Detect which cell encompasses the target text, then output its (X, Y) center coordinate. 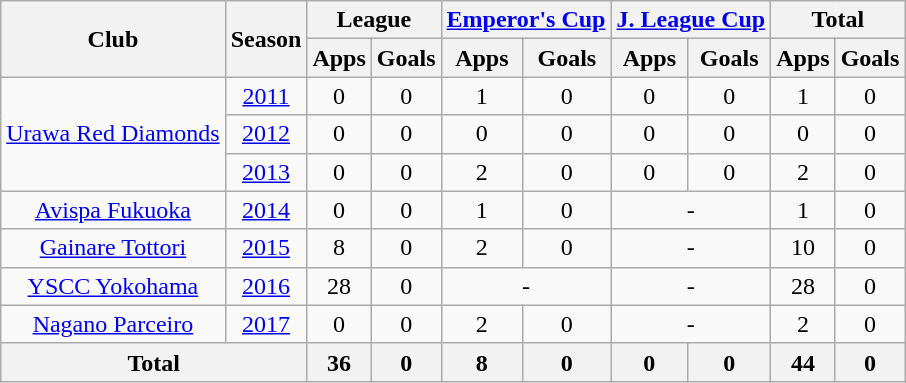
2012 (266, 134)
Club (113, 39)
2017 (266, 324)
2014 (266, 210)
YSCC Yokohama (113, 286)
2011 (266, 96)
10 (803, 248)
League (374, 20)
Gainare Tottori (113, 248)
Urawa Red Diamonds (113, 134)
Season (266, 39)
Avispa Fukuoka (113, 210)
J. League Cup (691, 20)
2013 (266, 172)
2015 (266, 248)
44 (803, 362)
36 (339, 362)
2016 (266, 286)
Emperor's Cup (526, 20)
Nagano Parceiro (113, 324)
